For the text-containing cell, return its midpoint in (X, Y) coordinate format. 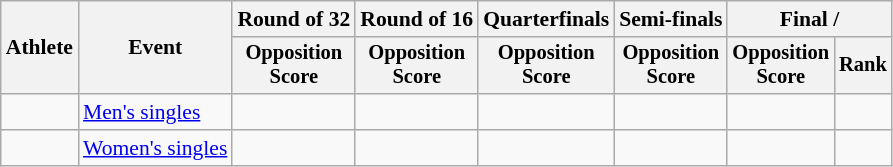
Event (155, 48)
Quarterfinals (546, 19)
Final / (809, 19)
Round of 16 (416, 19)
Rank (863, 66)
Women's singles (155, 148)
Athlete (40, 48)
Round of 32 (294, 19)
Semi-finals (670, 19)
Men's singles (155, 112)
